From the cell containing the given text, extract its center point as (X, Y) coordinate. 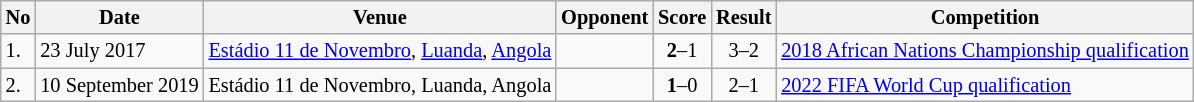
23 July 2017 (119, 51)
Venue (380, 17)
Score (682, 17)
Result (744, 17)
Date (119, 17)
Competition (984, 17)
2022 FIFA World Cup qualification (984, 85)
1. (18, 51)
3–2 (744, 51)
10 September 2019 (119, 85)
1–0 (682, 85)
2. (18, 85)
No (18, 17)
Opponent (604, 17)
2018 African Nations Championship qualification (984, 51)
